Provide the (x, y) coordinate of the cell's center where the given text is located.  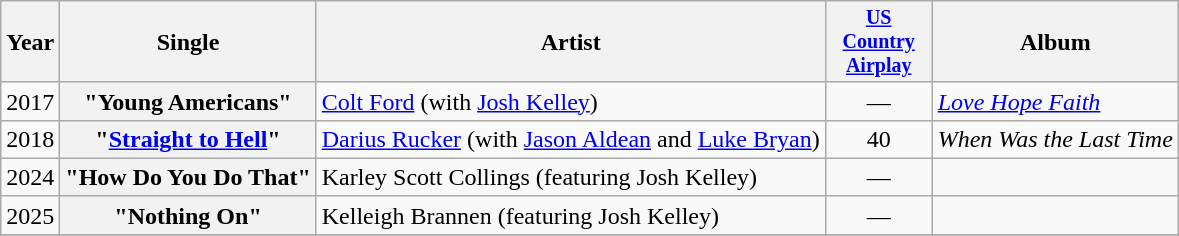
Colt Ford (with Josh Kelley) (570, 101)
"Straight to Hell" (188, 139)
2017 (30, 101)
US Country Airplay (878, 42)
Kelleigh Brannen (featuring Josh Kelley) (570, 215)
"Young Americans" (188, 101)
Love Hope Faith (1055, 101)
Year (30, 42)
Single (188, 42)
Artist (570, 42)
"Nothing On" (188, 215)
Karley Scott Collings (featuring Josh Kelley) (570, 177)
40 (878, 139)
2024 (30, 177)
2025 (30, 215)
"How Do You Do That" (188, 177)
Darius Rucker (with Jason Aldean and Luke Bryan) (570, 139)
2018 (30, 139)
Album (1055, 42)
When Was the Last Time (1055, 139)
